Extract the [X, Y] coordinate from the center of the cell holding the provided text.  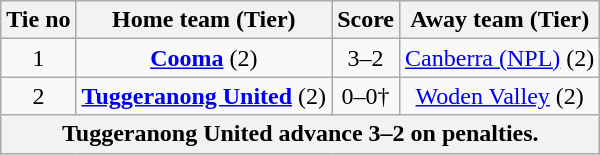
2 [38, 96]
Score [366, 20]
Canberra (NPL) (2) [500, 58]
Away team (Tier) [500, 20]
Tuggeranong United (2) [204, 96]
Home team (Tier) [204, 20]
Tuggeranong United advance 3–2 on penalties. [300, 134]
Tie no [38, 20]
3–2 [366, 58]
Woden Valley (2) [500, 96]
0–0† [366, 96]
1 [38, 58]
Cooma (2) [204, 58]
